For the text-containing cell, return its midpoint in (X, Y) coordinate format. 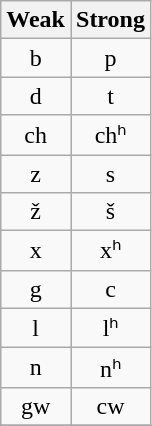
t (110, 96)
cw (110, 406)
gw (36, 406)
chʰ (110, 135)
ch (36, 135)
n (36, 368)
nʰ (110, 368)
g (36, 289)
b (36, 58)
š (110, 212)
p (110, 58)
lʰ (110, 328)
x (36, 251)
xʰ (110, 251)
s (110, 173)
l (36, 328)
ž (36, 212)
Weak (36, 20)
d (36, 96)
c (110, 289)
Strong (110, 20)
z (36, 173)
